Scan for the cell matching the given text and deliver its (X, Y) coordinate at center. 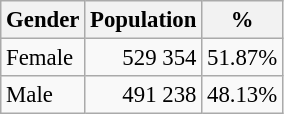
Gender (43, 20)
Female (43, 58)
51.87% (242, 58)
Male (43, 95)
491 238 (144, 95)
Population (144, 20)
% (242, 20)
48.13% (242, 95)
529 354 (144, 58)
